Output the [X, Y] coordinate of the center of the cell containing the given text.  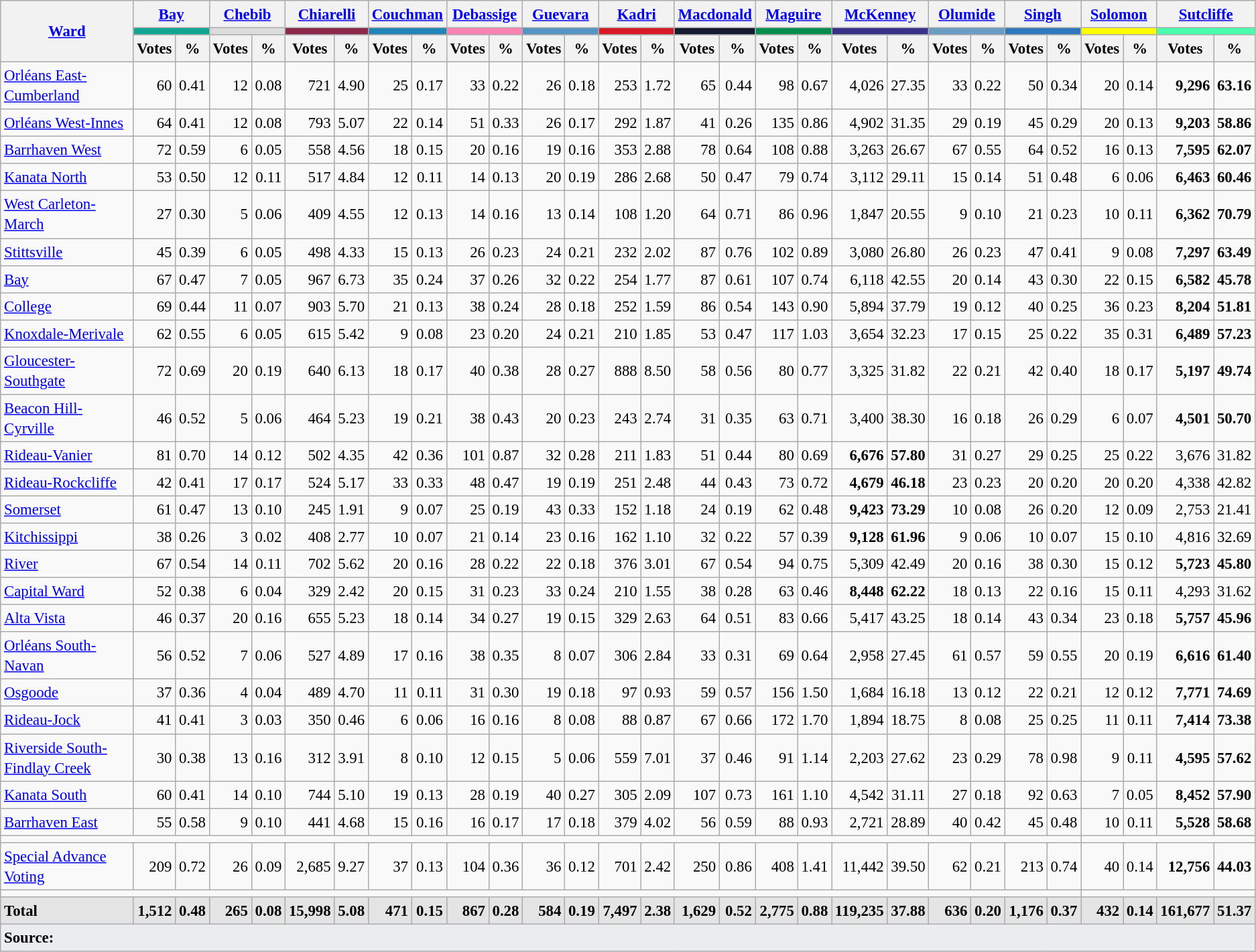
152 [619, 509]
5,757 [1185, 619]
32.69 [1235, 537]
5,528 [1185, 821]
251 [619, 482]
9,203 [1185, 123]
57.90 [1235, 795]
7,297 [1185, 252]
6,118 [859, 279]
5.42 [351, 334]
350 [310, 721]
2.84 [657, 655]
4.55 [351, 214]
1.55 [657, 591]
1.77 [657, 279]
26.67 [908, 150]
888 [619, 371]
1.72 [657, 86]
44 [697, 482]
2.02 [657, 252]
31.62 [1235, 591]
615 [310, 334]
3.01 [657, 564]
61.96 [908, 537]
2,685 [310, 867]
Macdonald [714, 15]
1.20 [657, 214]
4.89 [351, 655]
5,723 [1185, 564]
0.89 [814, 252]
2.68 [657, 177]
2,958 [859, 655]
Maguire [794, 15]
Source: [628, 938]
48 [468, 482]
Chiarelli [327, 15]
27.62 [908, 757]
47 [1025, 252]
1.70 [814, 721]
4.56 [351, 150]
1,176 [1025, 911]
524 [310, 482]
Kanata North [67, 177]
0.77 [814, 371]
1,629 [697, 911]
409 [310, 214]
50.70 [1235, 418]
Debassige [484, 15]
Sutcliffe [1206, 15]
11,442 [859, 867]
58.68 [1235, 821]
655 [310, 619]
3,263 [859, 150]
1,847 [859, 214]
4.33 [351, 252]
81 [154, 456]
7,595 [1185, 150]
Orléans East-Cumberland [67, 86]
232 [619, 252]
51.37 [1235, 911]
4,542 [859, 795]
Couchman [407, 15]
65 [697, 86]
4,501 [1185, 418]
702 [310, 564]
292 [619, 123]
45.96 [1235, 619]
286 [619, 177]
Alta Vista [67, 619]
2.48 [657, 482]
0.76 [737, 252]
6,489 [1185, 334]
62.07 [1235, 150]
97 [619, 693]
104 [468, 867]
903 [310, 307]
135 [776, 123]
4 [231, 693]
26.80 [908, 252]
253 [619, 86]
Barrhaven West [67, 150]
250 [697, 867]
143 [776, 307]
1,894 [859, 721]
5,894 [859, 307]
162 [619, 537]
441 [310, 821]
83 [776, 619]
245 [310, 509]
353 [619, 150]
Chebib [247, 15]
Gloucester-Southgate [67, 371]
211 [619, 456]
0.98 [1064, 757]
Olumide [966, 15]
172 [776, 721]
0.03 [268, 721]
0.73 [737, 795]
39.50 [908, 867]
4,902 [859, 123]
12,756 [1185, 867]
5.08 [351, 911]
31.35 [908, 123]
376 [619, 564]
9,128 [859, 537]
5,417 [859, 619]
16.18 [908, 693]
57.23 [1235, 334]
5.07 [351, 123]
243 [619, 418]
27.35 [908, 86]
31.11 [908, 795]
3,080 [859, 252]
2.09 [657, 795]
7,497 [619, 911]
3,654 [859, 334]
McKenney [881, 15]
744 [310, 795]
102 [776, 252]
2.63 [657, 619]
49.74 [1235, 371]
58 [697, 371]
0.90 [814, 307]
161 [776, 795]
471 [390, 911]
Beacon Hill-Cyrville [67, 418]
6,463 [1185, 177]
2,753 [1185, 509]
Rideau-Rockcliffe [67, 482]
9.27 [351, 867]
Barrhaven East [67, 821]
0.50 [192, 177]
6.13 [351, 371]
4.90 [351, 86]
5.62 [351, 564]
30 [154, 757]
1.91 [351, 509]
18.75 [908, 721]
1.18 [657, 509]
5.10 [351, 795]
34 [468, 619]
Rideau-Jock [67, 721]
Osgoode [67, 693]
9,296 [1185, 86]
5,309 [859, 564]
2,721 [859, 821]
57.80 [908, 456]
52 [154, 591]
7,414 [1185, 721]
46.18 [908, 482]
1.59 [657, 307]
Rideau-Vanier [67, 456]
0.67 [814, 86]
5,197 [1185, 371]
4.84 [351, 177]
51.81 [1235, 307]
57.62 [1235, 757]
252 [619, 307]
4.35 [351, 456]
2.88 [657, 150]
42.49 [908, 564]
28.89 [908, 821]
1.14 [814, 757]
265 [231, 911]
70.79 [1235, 214]
74.69 [1235, 693]
119,235 [859, 911]
Orléans West-Innes [67, 123]
98 [776, 86]
640 [310, 371]
32.23 [908, 334]
62.22 [908, 591]
3,112 [859, 177]
Guevara [560, 15]
161,677 [1185, 911]
4,026 [859, 86]
4.68 [351, 821]
45.80 [1235, 564]
River [67, 564]
4,338 [1185, 482]
Riverside South-Findlay Creek [67, 757]
305 [619, 795]
Kitchissippi [67, 537]
0.96 [814, 214]
0.42 [988, 821]
27.45 [908, 655]
6,676 [859, 456]
0.40 [1064, 371]
4,293 [1185, 591]
4.02 [657, 821]
464 [310, 418]
5.70 [351, 307]
29.11 [908, 177]
43.25 [908, 619]
42.82 [1235, 482]
312 [310, 757]
721 [310, 86]
213 [1025, 867]
2.74 [657, 418]
63.49 [1235, 252]
Stittsville [67, 252]
967 [310, 279]
Ward [67, 31]
44.03 [1235, 867]
38.30 [908, 418]
527 [310, 655]
8,452 [1185, 795]
91 [776, 757]
Somerset [67, 509]
8.50 [657, 371]
73.29 [908, 509]
0.51 [737, 619]
8,448 [859, 591]
793 [310, 123]
306 [619, 655]
6,616 [1185, 655]
7.01 [657, 757]
94 [776, 564]
60.46 [1235, 177]
156 [776, 693]
2.38 [657, 911]
15,998 [310, 911]
55 [154, 821]
92 [1025, 795]
2,203 [859, 757]
45.78 [1235, 279]
209 [154, 867]
3,325 [859, 371]
4,679 [859, 482]
9,423 [859, 509]
73 [776, 482]
Orléans South-Navan [67, 655]
489 [310, 693]
61.40 [1235, 655]
7,771 [1185, 693]
1.87 [657, 123]
117 [776, 334]
8,204 [1185, 307]
1,684 [859, 693]
Knoxdale-Merivale [67, 334]
6,582 [1185, 279]
636 [950, 911]
Total [67, 911]
73.38 [1235, 721]
517 [310, 177]
58.86 [1235, 123]
4,595 [1185, 757]
0.75 [814, 564]
101 [468, 456]
Kanata South [67, 795]
21.41 [1235, 509]
2,775 [776, 911]
3,400 [859, 418]
502 [310, 456]
37.79 [908, 307]
0.61 [737, 279]
5.17 [351, 482]
0.02 [268, 537]
1.50 [814, 693]
1.85 [657, 334]
0.63 [1064, 795]
Solomon [1119, 15]
West Carleton-March [67, 214]
79 [776, 177]
379 [619, 821]
432 [1102, 911]
4,816 [1185, 537]
1,512 [154, 911]
1.41 [814, 867]
1.03 [814, 334]
3.91 [351, 757]
6.73 [351, 279]
558 [310, 150]
3,676 [1185, 456]
254 [619, 279]
559 [619, 757]
Capital Ward [67, 591]
867 [468, 911]
37.88 [908, 911]
57 [776, 537]
1.83 [657, 456]
498 [310, 252]
2.77 [351, 537]
42.55 [908, 279]
Kadri [637, 15]
0.70 [192, 456]
701 [619, 867]
584 [544, 911]
College [67, 307]
0.56 [737, 371]
20.55 [908, 214]
63.16 [1235, 86]
Special Advance Voting [67, 867]
4.70 [351, 693]
6,362 [1185, 214]
Singh [1043, 15]
0.58 [192, 821]
